Detect which cell encompasses the target text, then output its [x, y] center coordinate. 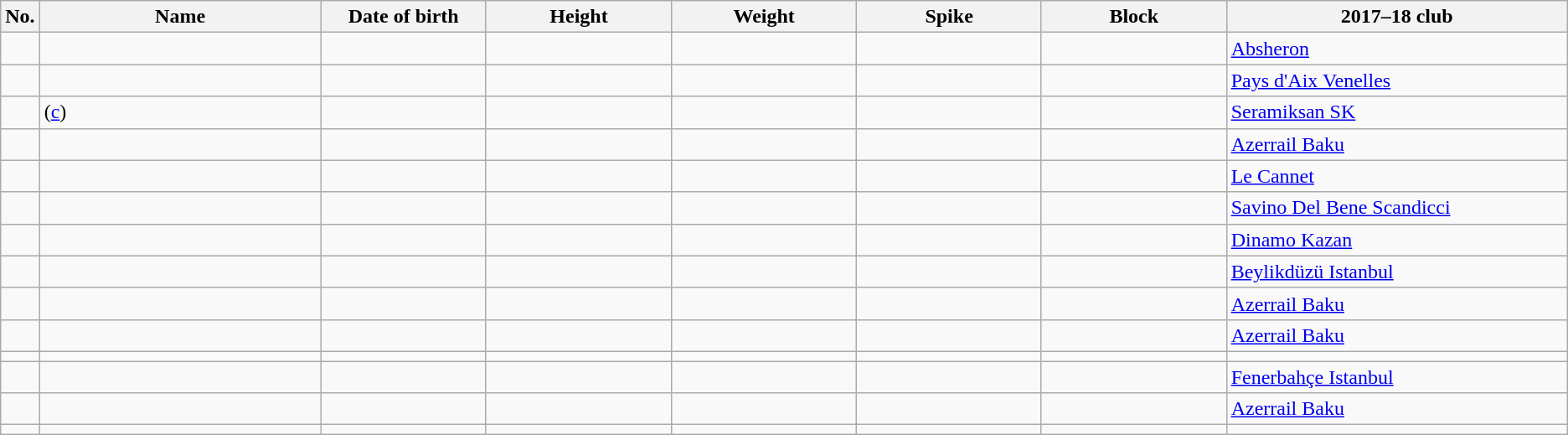
Weight [764, 17]
Absheron [1397, 49]
Spike [950, 17]
Pays d'Aix Venelles [1397, 80]
(c) [180, 112]
Savino Del Bene Scandicci [1397, 208]
No. [20, 17]
Name [180, 17]
Dinamo Kazan [1397, 240]
2017–18 club [1397, 17]
Le Cannet [1397, 176]
Beylikdüzü Istanbul [1397, 272]
Date of birth [404, 17]
Seramiksan SK [1397, 112]
Block [1134, 17]
Fenerbahçe Istanbul [1397, 376]
Height [578, 17]
